Extract the [X, Y] coordinate from the center of the cell holding the provided text.  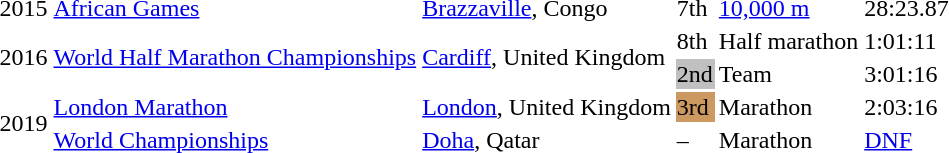
Half marathon [788, 41]
London Marathon [235, 107]
Cardiff, United Kingdom [547, 58]
2nd [694, 74]
8th [694, 41]
World Half Marathon Championships [235, 58]
Team [788, 74]
3rd [694, 107]
London, United Kingdom [547, 107]
Marathon [788, 107]
